Scan for the cell matching the given text and deliver its [X, Y] coordinate at center. 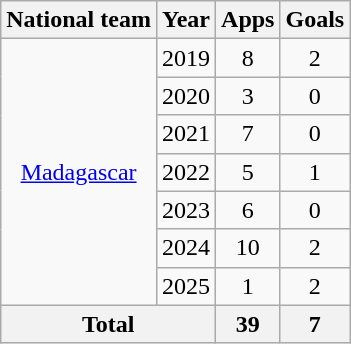
Goals [315, 20]
Total [108, 324]
Year [186, 20]
2024 [186, 248]
8 [248, 58]
Madagascar [79, 172]
3 [248, 96]
10 [248, 248]
6 [248, 210]
2020 [186, 96]
2021 [186, 134]
2023 [186, 210]
Apps [248, 20]
2022 [186, 172]
2025 [186, 286]
5 [248, 172]
39 [248, 324]
2019 [186, 58]
National team [79, 20]
